Locate the cell with the specified text and output its (X, Y) center coordinate. 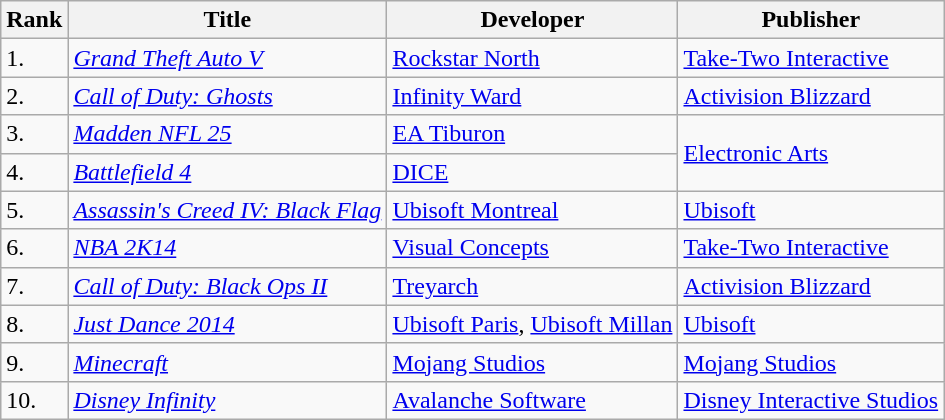
Ubisoft Montreal (532, 210)
Developer (532, 20)
3. (34, 134)
Treyarch (532, 286)
2. (34, 96)
Visual Concepts (532, 248)
Publisher (811, 20)
Madden NFL 25 (228, 134)
6. (34, 248)
8. (34, 324)
Battlefield 4 (228, 172)
Call of Duty: Black Ops II (228, 286)
Disney Interactive Studios (811, 400)
EA Tiburon (532, 134)
Electronic Arts (811, 153)
Grand Theft Auto V (228, 58)
4. (34, 172)
Ubisoft Paris, Ubisoft Millan (532, 324)
Rank (34, 20)
NBA 2K14 (228, 248)
Title (228, 20)
Minecraft (228, 362)
Avalanche Software (532, 400)
10. (34, 400)
5. (34, 210)
9. (34, 362)
Disney Infinity (228, 400)
Assassin's Creed IV: Black Flag (228, 210)
Rockstar North (532, 58)
Call of Duty: Ghosts (228, 96)
Infinity Ward (532, 96)
Just Dance 2014 (228, 324)
7. (34, 286)
DICE (532, 172)
1. (34, 58)
